Find where the given text appears and provide that cell's center as (X, Y) coordinate. 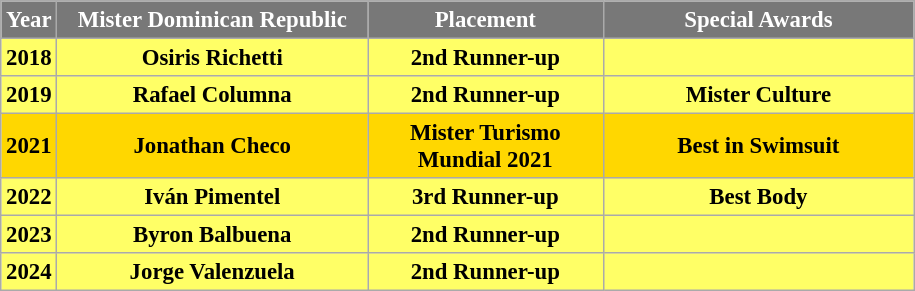
Byron Balbuena (212, 235)
Iván Pimentel (212, 197)
Placement (486, 20)
Osiris Richetti (212, 58)
2021 (29, 146)
Mister Turismo Mundial 2021 (486, 146)
2018 (29, 58)
3rd Runner-up (486, 197)
Best in Swimsuit (758, 146)
Jonathan Checo (212, 146)
2023 (29, 235)
2019 (29, 95)
Mister Dominican Republic (212, 20)
Rafael Columna (212, 95)
2022 (29, 197)
Special Awards (758, 20)
Year (29, 20)
Mister Culture (758, 95)
Best Body (758, 197)
